Return the (X, Y) coordinate for the center point of the cell that contains the specified text.  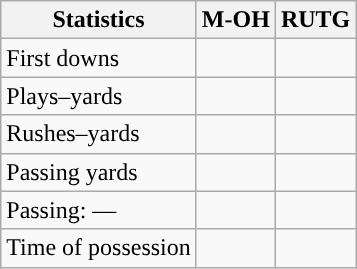
First downs (99, 58)
Time of possession (99, 248)
Statistics (99, 20)
Passing yards (99, 172)
Rushes–yards (99, 134)
Plays–yards (99, 96)
Passing: –– (99, 210)
M-OH (236, 20)
RUTG (315, 20)
